Identify which cell holds the provided text, then report its (X, Y) central coordinate. 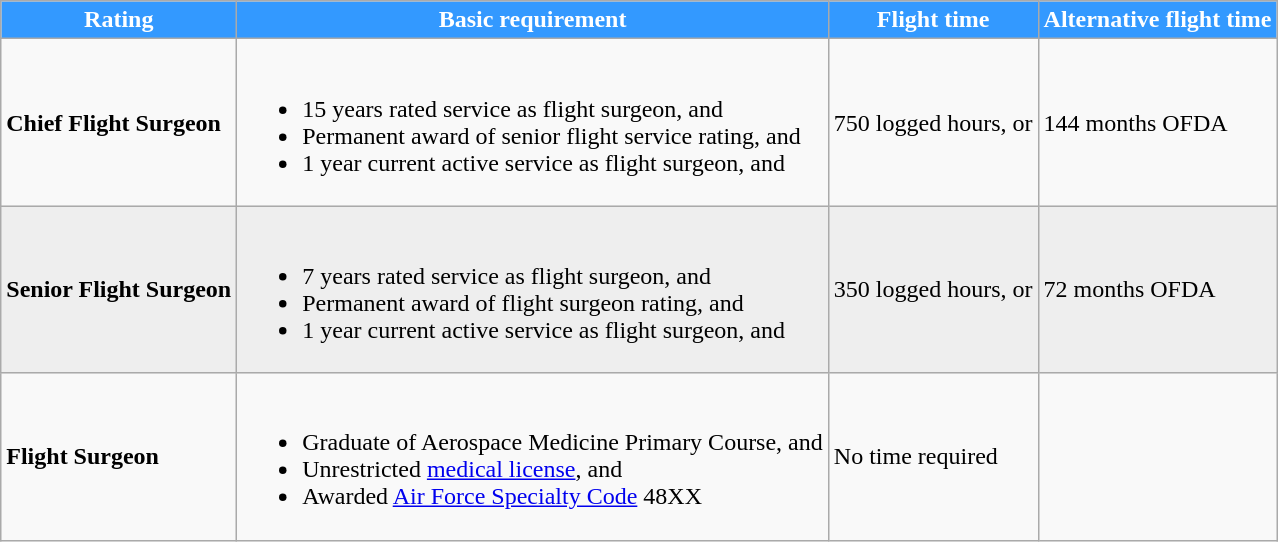
Flight Surgeon (119, 456)
Flight time (933, 20)
Chief Flight Surgeon (119, 122)
Rating (119, 20)
750 logged hours, or (933, 122)
No time required (933, 456)
Senior Flight Surgeon (119, 290)
Basic requirement (533, 20)
7 years rated service as flight surgeon, andPermanent award of flight surgeon rating, and1 year current active service as flight surgeon, and (533, 290)
144 months OFDA (1158, 122)
Alternative flight time (1158, 20)
Graduate of Aerospace Medicine Primary Course, andUnrestricted medical license, andAwarded Air Force Specialty Code 48XX (533, 456)
15 years rated service as flight surgeon, andPermanent award of senior flight service rating, and1 year current active service as flight surgeon, and (533, 122)
350 logged hours, or (933, 290)
72 months OFDA (1158, 290)
